Determine the [x, y] coordinate at the center of the cell enclosing the given text.  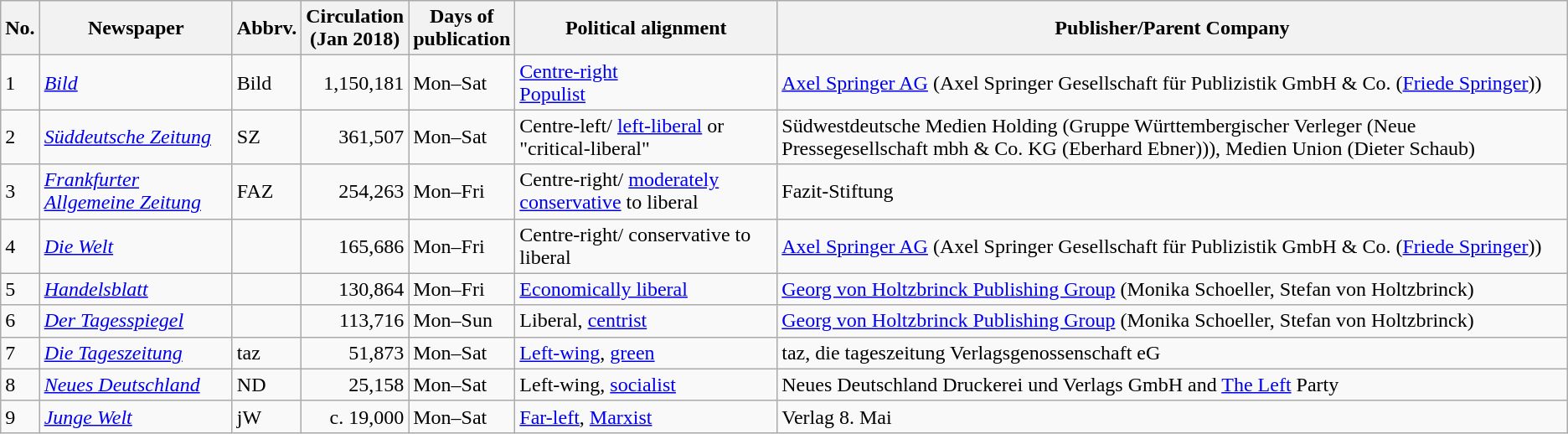
No. [20, 28]
Abbrv. [266, 28]
Left-wing, green [647, 353]
Fazit-Stiftung [1173, 191]
165,686 [355, 246]
7 [20, 353]
ND [266, 385]
Political alignment [647, 28]
51,873 [355, 353]
Verlag 8. Mai [1173, 416]
1,150,181 [355, 82]
130,864 [355, 289]
Centre-right/ moderately conservative to liberal [647, 191]
2 [20, 137]
361,507 [355, 137]
1 [20, 82]
Frankfurter Allgemeine Zeitung [136, 191]
Der Tagesspiegel [136, 321]
Centre-rightPopulist [647, 82]
taz, die tageszeitung Verlagsgenossenschaft eG [1173, 353]
Days ofpublication [462, 28]
9 [20, 416]
3 [20, 191]
5 [20, 289]
Neues Deutschland Druckerei und Verlags GmbH and The Left Party [1173, 385]
254,263 [355, 191]
c. 19,000 [355, 416]
Mon–Sun [462, 321]
8 [20, 385]
Newspaper [136, 28]
Economically liberal [647, 289]
Left-wing, socialist [647, 385]
113,716 [355, 321]
Die Welt [136, 246]
jW [266, 416]
Publisher/Parent Company [1173, 28]
SZ [266, 137]
Süddeutsche Zeitung [136, 137]
6 [20, 321]
taz [266, 353]
FAZ [266, 191]
25,158 [355, 385]
Centre-left/ left-liberal or "critical-liberal" [647, 137]
Liberal, centrist [647, 321]
Handelsblatt [136, 289]
Circulation(Jan 2018) [355, 28]
Junge Welt [136, 416]
Die Tageszeitung [136, 353]
Neues Deutschland [136, 385]
Far-left, Marxist [647, 416]
4 [20, 246]
Centre-right/ conservative to liberal [647, 246]
